Pinpoint the cell where the given text exists, returning its (x, y) midpoint coordinate. 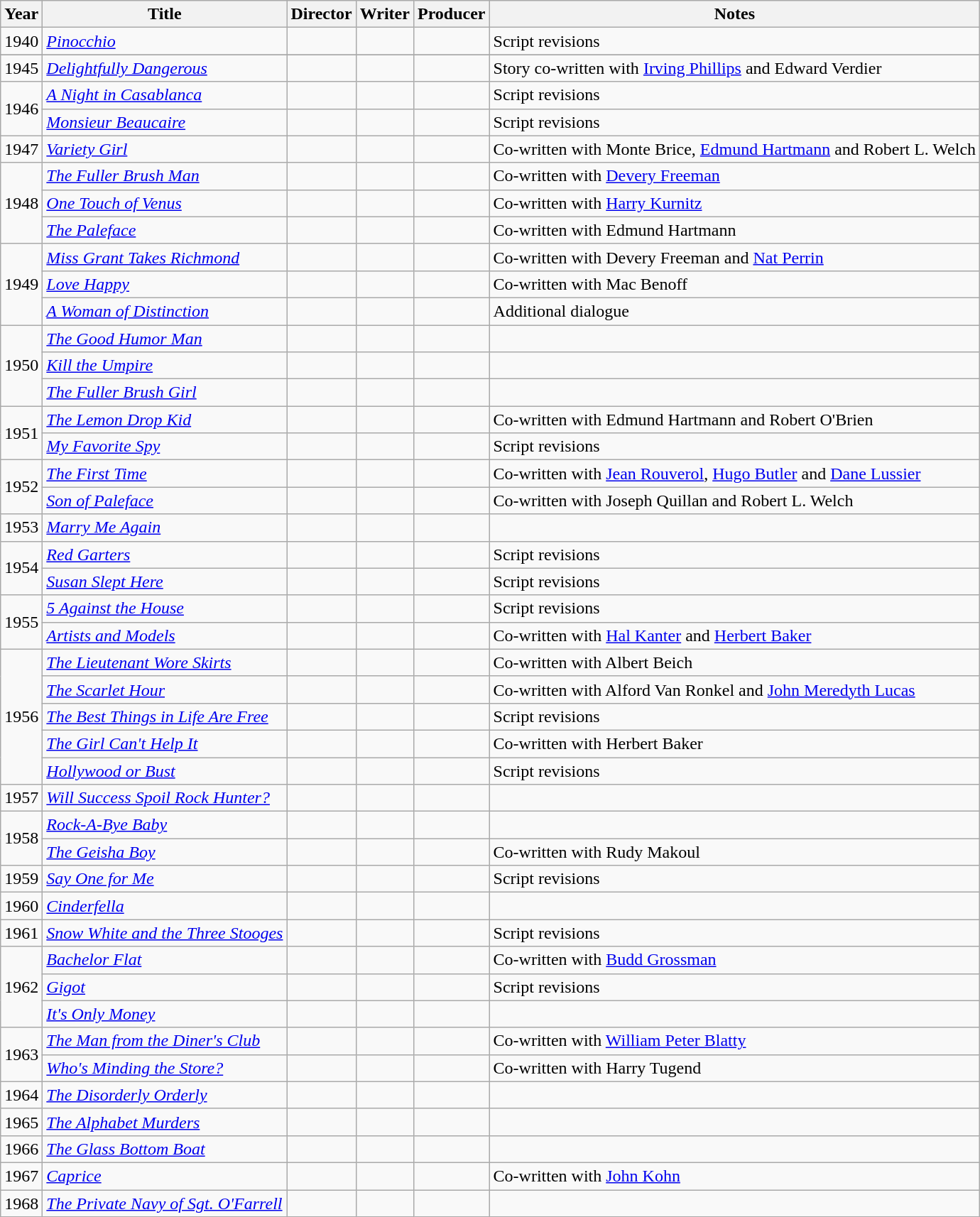
A Night in Casablanca (165, 95)
Co-written with Herbert Baker (734, 743)
1967 (21, 1176)
The Fuller Brush Man (165, 176)
Will Success Spoil Rock Hunter? (165, 798)
1958 (21, 839)
1965 (21, 1122)
The Scarlet Hour (165, 689)
Artists and Models (165, 635)
1960 (21, 906)
Co-written with Rudy Makoul (734, 852)
One Touch of Venus (165, 203)
Bachelor Flat (165, 960)
Co-written with Hal Kanter and Herbert Baker (734, 635)
1957 (21, 798)
Co-written with Devery Freeman (734, 176)
Delightfully Dangerous (165, 68)
1968 (21, 1204)
Co-written with Mac Benoff (734, 284)
Co-written with Harry Tugend (734, 1068)
Caprice (165, 1176)
Title (165, 14)
5 Against the House (165, 608)
Miss Grant Takes Richmond (165, 257)
Love Happy (165, 284)
Co-written with Edmund Hartmann and Robert O'Brien (734, 420)
Who's Minding the Store? (165, 1068)
Pinocchio (165, 41)
Co-written with Albert Beich (734, 662)
1966 (21, 1149)
Co-written with John Kohn (734, 1176)
Co-written with Harry Kurnitz (734, 203)
Cinderfella (165, 906)
Hollywood or Bust (165, 770)
Say One for Me (165, 879)
1945 (21, 68)
Story co-written with Irving Phillips and Edward Verdier (734, 68)
Co-written with William Peter Blatty (734, 1041)
The Geisha Boy (165, 852)
The Disorderly Orderly (165, 1095)
Co-written with Budd Grossman (734, 960)
1954 (21, 568)
Red Garters (165, 555)
1955 (21, 622)
Co-written with Monte Brice, Edmund Hartmann and Robert L. Welch (734, 149)
Marry Me Again (165, 528)
The Glass Bottom Boat (165, 1149)
Notes (734, 14)
Year (21, 14)
Rock-A-Bye Baby (165, 825)
The Lieutenant Wore Skirts (165, 662)
Additional dialogue (734, 311)
Co-written with Joseph Quillan and Robert L. Welch (734, 501)
1962 (21, 987)
The Paleface (165, 230)
Son of Paleface (165, 501)
The First Time (165, 474)
1953 (21, 528)
Co-written with Alford Van Ronkel and John Meredyth Lucas (734, 689)
Kill the Umpire (165, 366)
Writer (385, 14)
1961 (21, 933)
1947 (21, 149)
1964 (21, 1095)
Co-written with Devery Freeman and Nat Perrin (734, 257)
The Good Humor Man (165, 339)
A Woman of Distinction (165, 311)
The Girl Can't Help It (165, 743)
Snow White and the Three Stooges (165, 933)
Susan Slept Here (165, 582)
Variety Girl (165, 149)
1963 (21, 1054)
Producer (452, 14)
1946 (21, 109)
1950 (21, 366)
1951 (21, 433)
The Alphabet Murders (165, 1122)
Director (321, 14)
1956 (21, 716)
The Man from the Diner's Club (165, 1041)
The Private Navy of Sgt. O'Farrell (165, 1204)
My Favorite Spy (165, 447)
1959 (21, 879)
1949 (21, 284)
1940 (21, 41)
Co-written with Jean Rouverol, Hugo Butler and Dane Lussier (734, 474)
1952 (21, 487)
Monsieur Beaucaire (165, 122)
Gigot (165, 987)
1948 (21, 203)
The Best Things in Life Are Free (165, 716)
Co-written with Edmund Hartmann (734, 230)
The Lemon Drop Kid (165, 420)
The Fuller Brush Girl (165, 393)
It's Only Money (165, 1014)
